From the cell containing the given text, extract its center point as [x, y] coordinate. 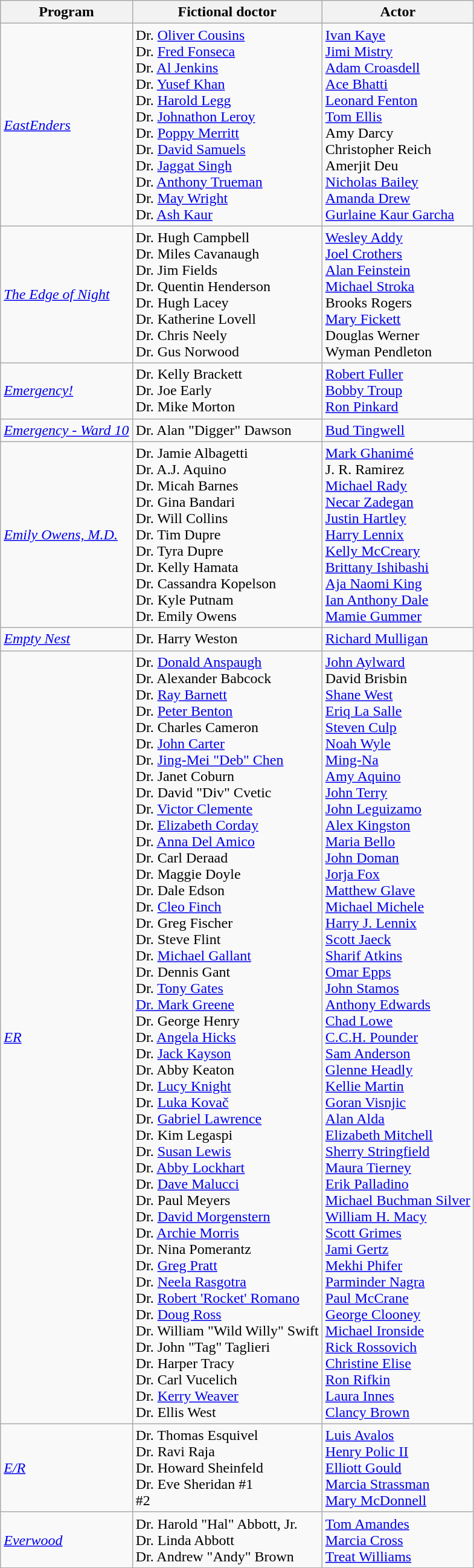
EastEnders [66, 124]
Dr. Hugh CampbellDr. Miles CavanaughDr. Jim FieldsDr. Quentin HendersonDr. Hugh LaceyDr. Katherine LovellDr. Chris NeelyDr. Gus Norwood [227, 295]
Actor [397, 12]
Fictional doctor [227, 12]
E/R [66, 1468]
Everwood [66, 1540]
ER [66, 1037]
Dr. Harold "Hal" Abbott, Jr.Dr. Linda AbbottDr. Andrew "Andy" Brown [227, 1540]
Dr. Kelly BrackettDr. Joe EarlyDr. Mike Morton [227, 391]
Dr. Alan "Digger" Dawson [227, 430]
Bud Tingwell [397, 430]
Emergency! [66, 391]
Empty Nest [66, 639]
Dr. Harry Weston [227, 639]
Tom AmandesMarcia CrossTreat Williams [397, 1540]
The Edge of Night [66, 295]
Wesley AddyJoel CrothersAlan FeinsteinMichael StrokaBrooks RogersMary FickettDouglas WernerWyman Pendleton [397, 295]
Emergency - Ward 10 [66, 430]
Dr. Thomas EsquivelDr. Ravi RajaDr. Howard SheinfeldDr. Eve Sheridan #1#2 [227, 1468]
Program [66, 12]
Emily Owens, M.D. [66, 535]
Richard Mulligan [397, 639]
Robert FullerBobby TroupRon Pinkard [397, 391]
Luis AvalosHenry Polic IIElliott GouldMarcia StrassmanMary McDonnell [397, 1468]
